Capture the cell that displays the provided text and extract its (X, Y) central coordinate. 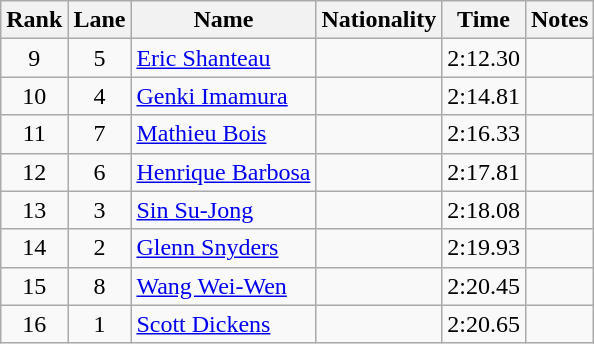
2:20.65 (484, 324)
2:17.81 (484, 172)
Henrique Barbosa (224, 172)
11 (34, 134)
2:12.30 (484, 58)
Rank (34, 20)
5 (100, 58)
2:18.08 (484, 210)
15 (34, 286)
Notes (559, 20)
16 (34, 324)
14 (34, 248)
2 (100, 248)
2:19.93 (484, 248)
Eric Shanteau (224, 58)
2:16.33 (484, 134)
Scott Dickens (224, 324)
Time (484, 20)
6 (100, 172)
12 (34, 172)
3 (100, 210)
13 (34, 210)
Genki Imamura (224, 96)
Mathieu Bois (224, 134)
Wang Wei-Wen (224, 286)
Sin Su-Jong (224, 210)
2:14.81 (484, 96)
Glenn Snyders (224, 248)
10 (34, 96)
Name (224, 20)
Nationality (379, 20)
4 (100, 96)
1 (100, 324)
2:20.45 (484, 286)
8 (100, 286)
Lane (100, 20)
9 (34, 58)
7 (100, 134)
